Search for the cell housing the specified text and yield its [X, Y] center coordinate. 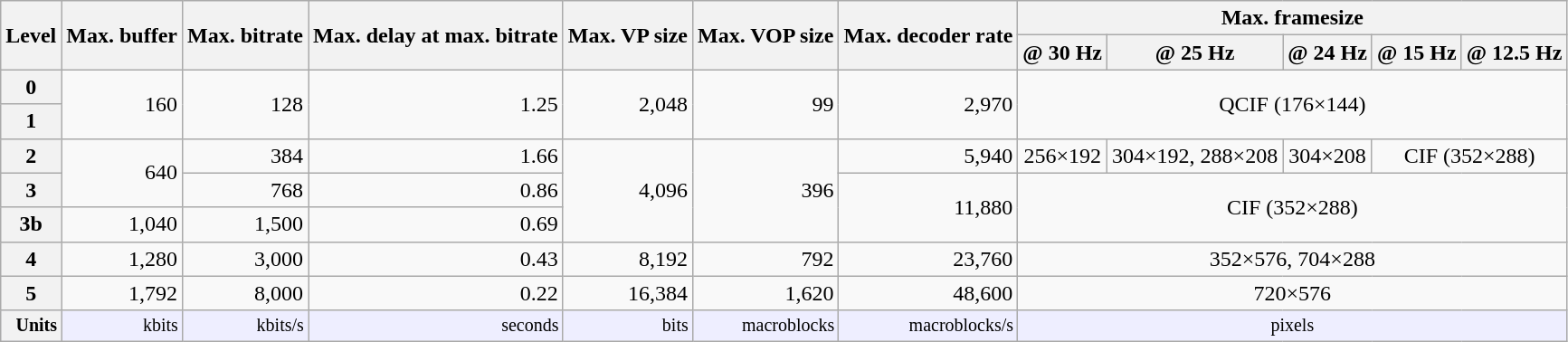
Max. bitrate [246, 35]
kbits [122, 326]
QCIF (176×144) [1292, 104]
3,000 [246, 259]
0.43 [436, 259]
4,096 [628, 190]
128 [246, 104]
792 [765, 259]
1,500 [246, 224]
Max. decoder rate [928, 35]
@ 30 Hz [1062, 52]
@ 15 Hz [1417, 52]
1,040 [122, 224]
Level [31, 35]
5 [31, 293]
160 [122, 104]
352×576, 704×288 [1292, 259]
8,000 [246, 293]
seconds [436, 326]
1.66 [436, 156]
304×208 [1328, 156]
Max. VP size [628, 35]
5,940 [928, 156]
pixels [1292, 326]
640 [122, 173]
2,970 [928, 104]
0.22 [436, 293]
1 [31, 121]
bits [628, 326]
768 [246, 190]
0 [31, 87]
8,192 [628, 259]
@ 12.5 Hz [1515, 52]
@ 25 Hz [1195, 52]
macroblocks [765, 326]
256×192 [1062, 156]
11,880 [928, 207]
Max. VOP size [765, 35]
1,620 [765, 293]
0.69 [436, 224]
1,280 [122, 259]
1,792 [122, 293]
396 [765, 190]
384 [246, 156]
3 [31, 190]
23,760 [928, 259]
Max. delay at max. bitrate [436, 35]
99 [765, 104]
Units [31, 326]
720×576 [1292, 293]
2,048 [628, 104]
@ 24 Hz [1328, 52]
0.86 [436, 190]
Max. buffer [122, 35]
48,600 [928, 293]
304×192, 288×208 [1195, 156]
2 [31, 156]
16,384 [628, 293]
macroblocks/s [928, 326]
1.25 [436, 104]
kbits/s [246, 326]
Max. framesize [1292, 18]
4 [31, 259]
3b [31, 224]
